Identify which cell holds the provided text, then report its [X, Y] central coordinate. 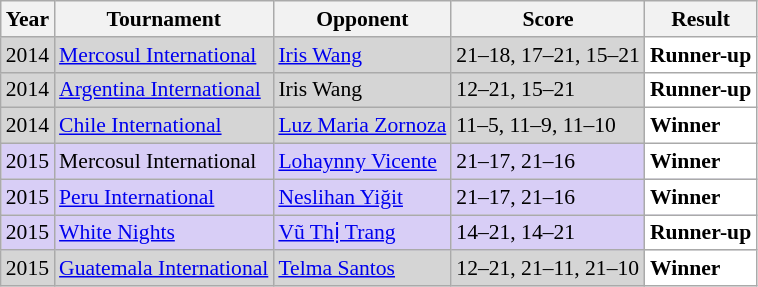
12–21, 15–21 [548, 90]
14–21, 14–21 [548, 233]
Year [28, 19]
Opponent [362, 19]
Lohaynny Vicente [362, 162]
12–21, 21–11, 21–10 [548, 269]
Vũ Thị Trang [362, 233]
Telma Santos [362, 269]
Score [548, 19]
11–5, 11–9, 11–10 [548, 126]
Tournament [164, 19]
Result [700, 19]
Guatemala International [164, 269]
Peru International [164, 197]
Luz Maria Zornoza [362, 126]
Chile International [164, 126]
Argentina International [164, 90]
21–18, 17–21, 15–21 [548, 55]
White Nights [164, 233]
Neslihan Yiğit [362, 197]
